From the cell containing the given text, extract its center point as [X, Y] coordinate. 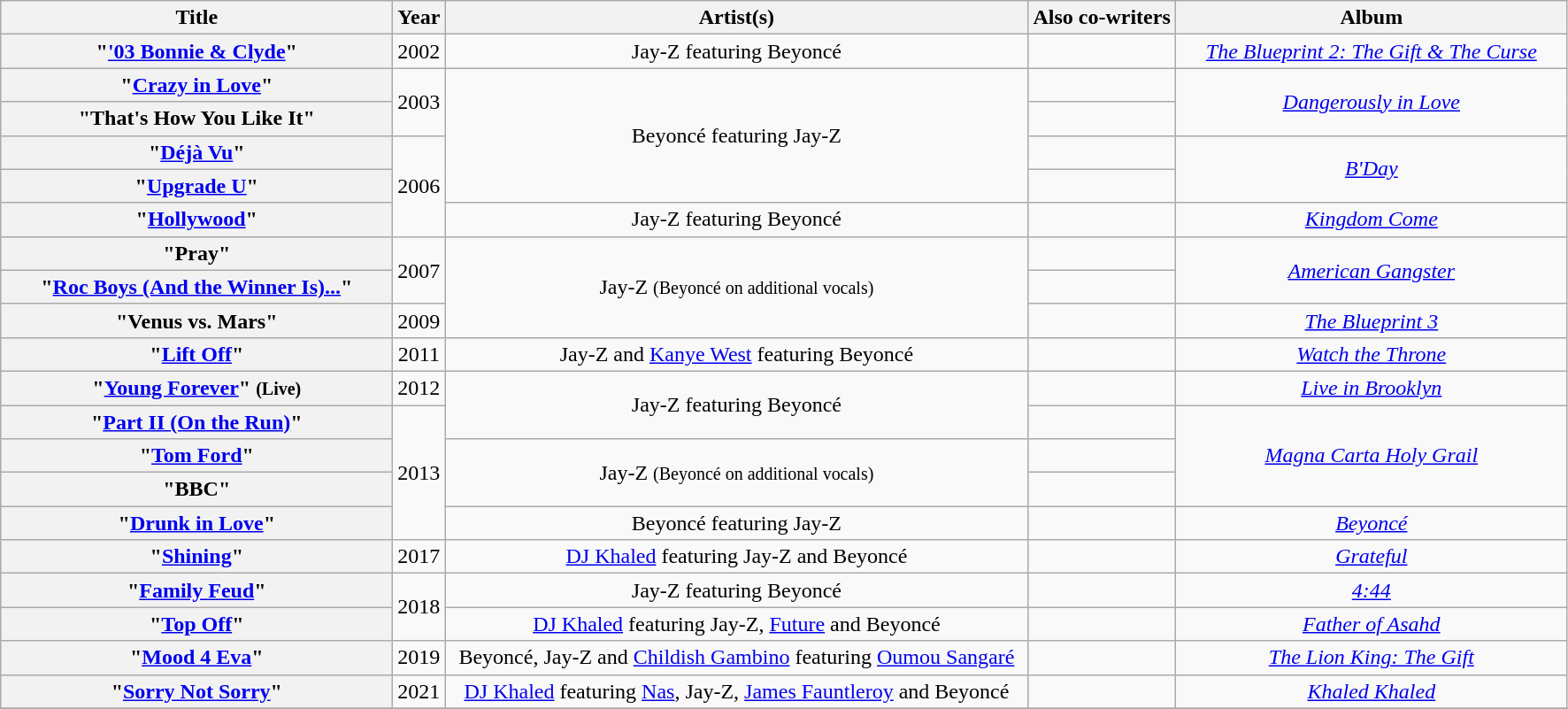
DJ Khaled featuring Jay-Z and Beyoncé [736, 557]
B'Day [1372, 169]
"Déjà Vu" [196, 152]
2021 [419, 691]
Album [1372, 18]
"BBC" [196, 489]
Kingdom Come [1372, 220]
Also co-writers [1102, 18]
DJ Khaled featuring Nas, Jay-Z, James Fauntleroy and Beyoncé [736, 691]
2017 [419, 557]
Grateful [1372, 557]
2019 [419, 658]
2009 [419, 320]
2013 [419, 473]
Beyoncé [1372, 523]
2007 [419, 270]
"Mood 4 Eva" [196, 658]
Magna Carta Holy Grail [1372, 456]
"Upgrade U" [196, 186]
"Family Feud" [196, 590]
Jay-Z and Kanye West featuring Beyoncé [736, 354]
American Gangster [1372, 270]
DJ Khaled featuring Jay-Z, Future and Beyoncé [736, 624]
"Pray" [196, 253]
"'03 Bonnie & Clyde" [196, 51]
Watch the Throne [1372, 354]
Year [419, 18]
"Shining" [196, 557]
2018 [419, 607]
The Lion King: The Gift [1372, 658]
Live in Brooklyn [1372, 388]
Title [196, 18]
"Venus vs. Mars" [196, 320]
"Lift Off" [196, 354]
2006 [419, 186]
4:44 [1372, 590]
"Roc Boys (And the Winner Is)..." [196, 287]
Khaled Khaled [1372, 691]
2012 [419, 388]
2003 [419, 102]
"Tom Ford" [196, 456]
Artist(s) [736, 18]
"Sorry Not Sorry" [196, 691]
"Young Forever" (Live) [196, 388]
"Top Off" [196, 624]
Beyoncé, Jay-Z and Childish Gambino featuring Oumou Sangaré [736, 658]
"Hollywood" [196, 220]
2002 [419, 51]
2011 [419, 354]
The Blueprint 3 [1372, 320]
The Blueprint 2: The Gift & The Curse [1372, 51]
"That's How You Like It" [196, 119]
"Crazy in Love" [196, 85]
Dangerously in Love [1372, 102]
Father of Asahd [1372, 624]
"Part II (On the Run)" [196, 422]
"Drunk in Love" [196, 523]
